Detect which cell encompasses the target text, then output its [x, y] center coordinate. 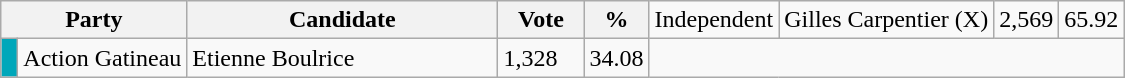
Candidate [342, 20]
Party [94, 20]
Etienne Boulrice [342, 58]
2,569 [1026, 20]
1,328 [541, 58]
65.92 [1092, 20]
Independent [714, 20]
Gilles Carpentier (X) [886, 20]
Vote [541, 20]
34.08 [616, 58]
% [616, 20]
Action Gatineau [102, 58]
